Determine the [x, y] coordinate at the center of the cell enclosing the given text.  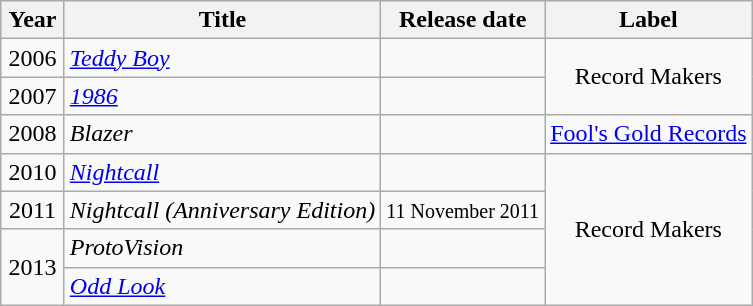
1986 [222, 96]
2006 [33, 58]
Nightcall [222, 172]
Teddy Boy [222, 58]
2008 [33, 134]
Label [648, 20]
Nightcall (Anniversary Edition) [222, 210]
Fool's Gold Records [648, 134]
Blazer [222, 134]
2007 [33, 96]
2010 [33, 172]
ProtoVision [222, 248]
11 November 2011 [463, 210]
Odd Look [222, 286]
Year [33, 20]
2011 [33, 210]
Release date [463, 20]
2013 [33, 267]
Title [222, 20]
